Identify which cell holds the provided text, then report its [x, y] central coordinate. 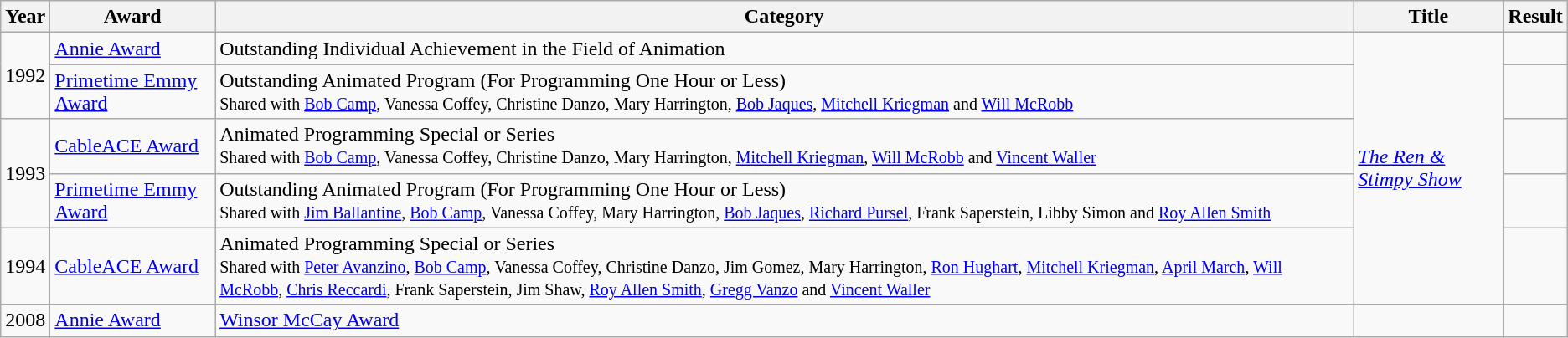
The Ren & Stimpy Show [1429, 169]
Result [1535, 17]
Award [132, 17]
Title [1429, 17]
1993 [25, 173]
1994 [25, 266]
Year [25, 17]
Outstanding Individual Achievement in the Field of Animation [784, 49]
2008 [25, 320]
1992 [25, 75]
Category [784, 17]
Winsor McCay Award [784, 320]
